Find where the given text appears and provide that cell's center as (X, Y) coordinate. 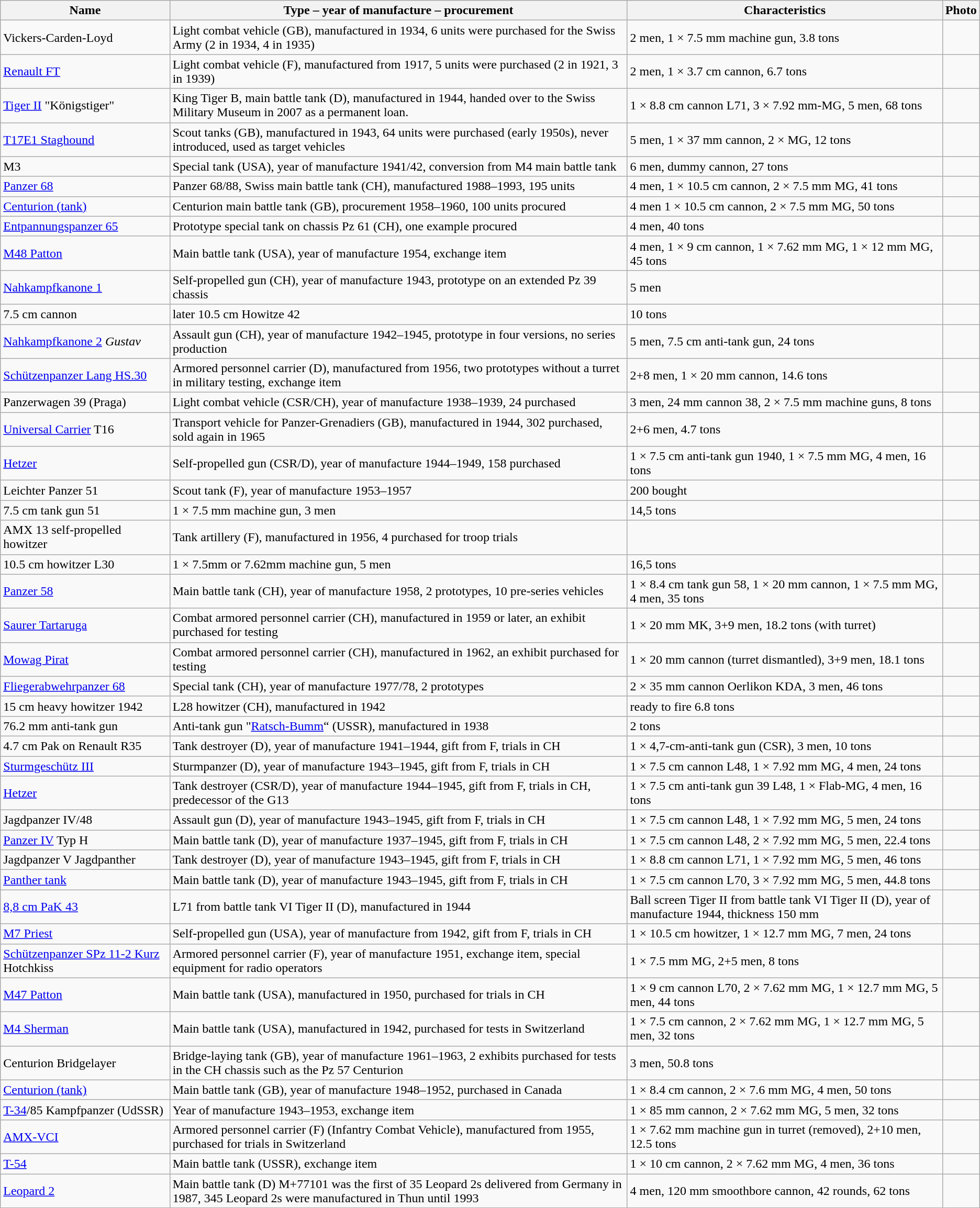
M7 Priest (85, 934)
Tiger II "Königstiger" (85, 106)
Name (85, 10)
Scout tanks (GB), manufactured in 1943, 64 units were purchased (early 1950s), never introduced, used as target vehicles (398, 139)
L28 howitzer (CH), manufactured in 1942 (398, 706)
ready to fire 6.8 tons (785, 706)
M4 Sherman (85, 1029)
Armored personnel carrier (D), manufactured from 1956, two prototypes without a turret in military testing, exchange item (398, 376)
T17E1 Staghound (85, 139)
Nahkampfkanone 2 Gustav (85, 341)
AMX-VCI (85, 1137)
7.5 cm tank gun 51 (85, 510)
4 men, 1 × 9 cm cannon, 1 × 7.62 mm MG, 1 × 12 mm MG, 45 tons (785, 253)
1 × 8.4 cm cannon, 2 × 7.6 mm MG, 4 men, 50 tons (785, 1090)
Tank artillery (F), manufactured in 1956, 4 purchased for troop trials (398, 537)
Panzer IV Typ H (85, 840)
Main battle tank (D), year of manufacture 1937–1945, gift from F, trials in CH (398, 840)
4.7 cm Pak on Renault R35 (85, 746)
King Tiger B, main battle tank (D), manufactured in 1944, handed over to the Swiss Military Museum in 2007 as a permanent loan. (398, 106)
Combat armored personnel carrier (CH), manufactured in 1959 or later, an exhibit purchased for testing (398, 625)
Main battle tank (GB), year of manufacture 1948–1952, purchased in Canada (398, 1090)
Main battle tank (USA), manufactured in 1950, purchased for trials in CH (398, 994)
Assault gun (D), year of manufacture 1943–1945, gift from F, trials in CH (398, 820)
1 × 7.62 mm machine gun in turret (removed), 2+10 men, 12.5 tons (785, 1137)
Vickers-Carden-Loyd (85, 38)
3 men, 24 mm cannon 38, 2 × 7.5 mm machine guns, 8 tons (785, 402)
1 × 8.4 cm tank gun 58, 1 × 20 mm cannon, 1 × 7.5 mm MG, 4 men, 35 tons (785, 591)
Ball screen Tiger II from battle tank VI Tiger II (D), year of manufacture 1944, thickness 150 mm (785, 907)
1 × 7.5 mm MG, 2+5 men, 8 tons (785, 961)
1 × 85 mm cannon, 2 × 7.62 mm MG, 5 men, 32 tons (785, 1110)
2 tons (785, 726)
1 × 10.5 cm howitzer, 1 × 12.7 mm MG, 7 men, 24 tons (785, 934)
Year of manufacture 1943–1953, exchange item (398, 1110)
5 men, 7.5 cm anti-tank gun, 24 tons (785, 341)
Renault FT (85, 71)
2+6 men, 4.7 tons (785, 429)
5 men, 1 × 37 mm cannon, 2 × MG, 12 tons (785, 139)
Type – year of manufacture – procurement (398, 10)
Tank destroyer (CSR/D), year of manufacture 1944–1945, gift from F, trials in CH, predecessor of the G13 (398, 793)
Main battle tank (D) M+77101 was the first of 35 Leopard 2s delivered from Germany in 1987, 345 Leopard 2s were manufactured in Thun until 1993 (398, 1190)
L71 from battle tank VI Tiger II (D), manufactured in 1944 (398, 907)
Sturmgeschütz III (85, 766)
200 bought (785, 490)
1 × 7.5 cm anti-tank gun 39 L48, 1 × Flab-MG, 4 men, 16 tons (785, 793)
Jagdpanzer IV/48 (85, 820)
Panther tank (85, 880)
1 × 8.8 cm cannon L71, 1 × 7.92 mm MG, 5 men, 46 tons (785, 860)
Main battle tank (CH), year of manufacture 1958, 2 prototypes, 10 pre-series vehicles (398, 591)
AMX 13 self-propelled howitzer (85, 537)
Sturmpanzer (D), year of manufacture 1943–1945, gift from F, trials in CH (398, 766)
Scout tank (F), year of manufacture 1953–1957 (398, 490)
Light combat vehicle (F), manufactured from 1917, 5 units were purchased (2 in 1921, 3 in 1939) (398, 71)
1 × 10 cm cannon, 2 × 7.62 mm MG, 4 men, 36 tons (785, 1164)
Light combat vehicle (CSR/CH), year of manufacture 1938–1939, 24 purchased (398, 402)
Fliegerabwehrpanzer 68 (85, 686)
Special tank (CH), year of manufacture 1977/78, 2 prototypes (398, 686)
Panzer 68 (85, 186)
Assault gun (CH), year of manufacture 1942–1945, prototype in four versions, no series production (398, 341)
Light combat vehicle (GB), manufactured in 1934, 6 units were purchased for the Swiss Army (2 in 1934, 4 in 1935) (398, 38)
4 men, 120 mm smoothbore cannon, 42 rounds, 62 tons (785, 1190)
Panzerwagen 39 (Praga) (85, 402)
Jagdpanzer V Jagdpanther (85, 860)
1 × 20 mm MK, 3+9 men, 18.2 tons (with turret) (785, 625)
Self-propelled gun (CH), year of manufacture 1943, prototype on an extended Pz 39 chassis (398, 287)
10 tons (785, 314)
Tank destroyer (D), year of manufacture 1941–1944, gift from F, trials in CH (398, 746)
10.5 cm howitzer L30 (85, 564)
14,5 tons (785, 510)
7.5 cm cannon (85, 314)
Panzer 58 (85, 591)
Main battle tank (USA), manufactured in 1942, purchased for tests in Switzerland (398, 1029)
T-34/85 Kampfpanzer (UdSSR) (85, 1110)
3 men, 50.8 tons (785, 1062)
2+8 men, 1 × 20 mm cannon, 14.6 tons (785, 376)
4 men 1 × 10.5 cm cannon, 2 × 7.5 mm MG, 50 tons (785, 206)
Nahkampfkanone 1 (85, 287)
1 × 7.5 cm cannon L48, 1 × 7.92 mm MG, 4 men, 24 tons (785, 766)
Centurion Bridgelayer (85, 1062)
2 men, 1 × 3.7 cm cannon, 6.7 tons (785, 71)
Leopard 2 (85, 1190)
M3 (85, 166)
Transport vehicle for Panzer-Grenadiers (GB), manufactured in 1944, 302 purchased, sold again in 1965 (398, 429)
1 × 7.5 cm cannon L70, 3 × 7.92 mm MG, 5 men, 44.8 tons (785, 880)
2 men, 1 × 7.5 mm machine gun, 3.8 tons (785, 38)
Prototype special tank on chassis Pz 61 (CH), one example procured (398, 226)
later 10.5 cm Howitze 42 (398, 314)
6 men, dummy cannon, 27 tons (785, 166)
Bridge-laying tank (GB), year of manufacture 1961–1963, 2 exhibits purchased for tests in the CH chassis such as the Pz 57 Centurion (398, 1062)
76.2 mm anti-tank gun (85, 726)
Armored personnel carrier (F) (Infantry Combat Vehicle), manufactured from 1955, purchased for trials in Switzerland (398, 1137)
Leichter Panzer 51 (85, 490)
16,5 tons (785, 564)
Armored personnel carrier (F), year of manufacture 1951, exchange item, special equipment for radio operators (398, 961)
Anti-tank gun "Ratsch-Bumm“ (USSR), manufactured in 1938 (398, 726)
Main battle tank (D), year of manufacture 1943–1945, gift from F, trials in CH (398, 880)
2 × 35 mm cannon Oerlikon KDA, 3 men, 46 tons (785, 686)
15 cm heavy howitzer 1942 (85, 706)
1 × 7.5 mm machine gun, 3 men (398, 510)
1 × 8.8 cm cannon L71, 3 × 7.92 mm-MG, 5 men, 68 tons (785, 106)
Self-propelled gun (CSR/D), year of manufacture 1944–1949, 158 purchased (398, 464)
Main battle tank (USSR), exchange item (398, 1164)
Panzer 68/88, Swiss main battle tank (CH), manufactured 1988–1993, 195 units (398, 186)
1 × 7.5 cm cannon L48, 1 × 7.92 mm MG, 5 men, 24 tons (785, 820)
4 men, 40 tons (785, 226)
T-54 (85, 1164)
Characteristics (785, 10)
Self-propelled gun (USA), year of manufacture from 1942, gift from F, trials in CH (398, 934)
Centurion main battle tank (GB), procurement 1958–1960, 100 units procured (398, 206)
1 × 20 mm cannon (turret dismantled), 3+9 men, 18.1 tons (785, 659)
Universal Carrier T16 (85, 429)
4 men, 1 × 10.5 cm cannon, 2 × 7.5 mm MG, 41 tons (785, 186)
1 × 7.5mm or 7.62mm machine gun, 5 men (398, 564)
1 × 7.5 cm anti-tank gun 1940, 1 × 7.5 mm MG, 4 men, 16 tons (785, 464)
M47 Patton (85, 994)
Saurer Tartaruga (85, 625)
1 × 7.5 cm cannon L48, 2 × 7.92 mm MG, 5 men, 22.4 tons (785, 840)
1 × 7.5 cm cannon, 2 × 7.62 mm MG, 1 × 12.7 mm MG, 5 men, 32 tons (785, 1029)
Schützenpanzer SPz 11-2 Kurz Hotchkiss (85, 961)
Special tank (USA), year of manufacture 1941/42, conversion from M4 main battle tank (398, 166)
1 × 9 cm cannon L70, 2 × 7.62 mm MG, 1 × 12.7 mm MG, 5 men, 44 tons (785, 994)
1 × 4,7-cm-anti-tank gun (CSR), 3 men, 10 tons (785, 746)
Photo (961, 10)
8,8 cm PaK 43 (85, 907)
Main battle tank (USA), year of manufacture 1954, exchange item (398, 253)
M48 Patton (85, 253)
Tank destroyer (D), year of manufacture 1943–1945, gift from F, trials in CH (398, 860)
Schützenpanzer Lang HS.30 (85, 376)
Mowag Pirat (85, 659)
5 men (785, 287)
Combat armored personnel carrier (CH), manufactured in 1962, an exhibit purchased for testing (398, 659)
Entpannungspanzer 65 (85, 226)
